Extract the [X, Y] coordinate from the center of the cell holding the provided text.  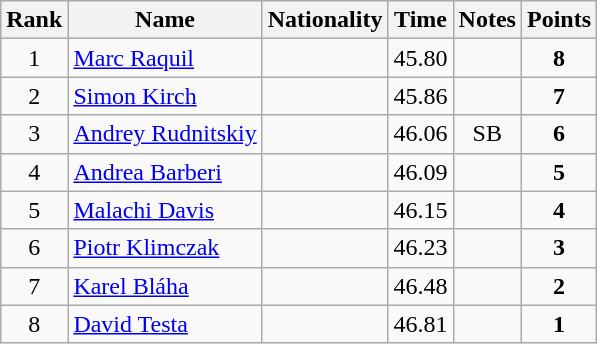
Name [165, 20]
Rank [34, 20]
46.48 [420, 286]
46.06 [420, 134]
46.81 [420, 324]
46.23 [420, 248]
Karel Bláha [165, 286]
46.09 [420, 172]
SB [487, 134]
Andrea Barberi [165, 172]
Notes [487, 20]
David Testa [165, 324]
Points [558, 20]
Marc Raquil [165, 58]
Simon Kirch [165, 96]
Malachi Davis [165, 210]
45.86 [420, 96]
45.80 [420, 58]
Time [420, 20]
Nationality [325, 20]
Andrey Rudnitskiy [165, 134]
46.15 [420, 210]
Piotr Klimczak [165, 248]
